Search for the cell housing the specified text and yield its (x, y) center coordinate. 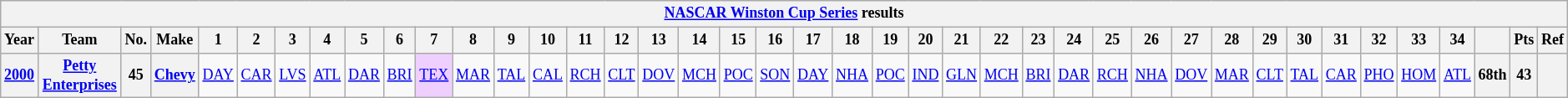
30 (1304, 40)
19 (890, 40)
NASCAR Winston Cup Series results (784, 13)
25 (1112, 40)
Make (175, 40)
34 (1458, 40)
32 (1379, 40)
7 (434, 40)
28 (1232, 40)
26 (1151, 40)
Team (79, 40)
23 (1039, 40)
2 (256, 40)
68th (1493, 75)
2000 (20, 75)
TEX (434, 75)
15 (738, 40)
9 (511, 40)
6 (399, 40)
18 (852, 40)
Chevy (175, 75)
8 (473, 40)
17 (813, 40)
PHO (1379, 75)
4 (327, 40)
29 (1269, 40)
Petty Enterprises (79, 75)
LVS (292, 75)
45 (135, 75)
12 (621, 40)
16 (775, 40)
IND (925, 75)
Ref (1553, 40)
HOM (1419, 75)
11 (585, 40)
5 (364, 40)
24 (1074, 40)
10 (548, 40)
SON (775, 75)
Pts (1525, 40)
43 (1525, 75)
3 (292, 40)
GLN (962, 75)
27 (1191, 40)
13 (659, 40)
31 (1341, 40)
33 (1419, 40)
21 (962, 40)
No. (135, 40)
CAL (548, 75)
Year (20, 40)
22 (1001, 40)
14 (700, 40)
1 (218, 40)
20 (925, 40)
